Return the (x, y) coordinate for the center point of the cell that contains the specified text.  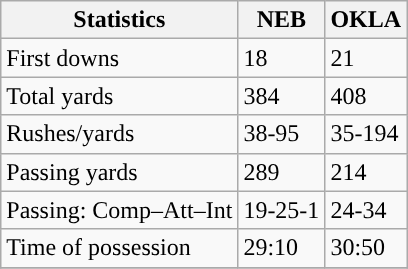
408 (366, 96)
Total yards (120, 96)
38-95 (282, 134)
OKLA (366, 20)
35-194 (366, 134)
Time of possession (120, 248)
Passing yards (120, 172)
24-34 (366, 210)
19-25-1 (282, 210)
NEB (282, 20)
Passing: Comp–Att–Int (120, 210)
Statistics (120, 20)
289 (282, 172)
18 (282, 58)
29:10 (282, 248)
30:50 (366, 248)
First downs (120, 58)
214 (366, 172)
Rushes/yards (120, 134)
21 (366, 58)
384 (282, 96)
